Pinpoint the cell where the given text exists, returning its [X, Y] midpoint coordinate. 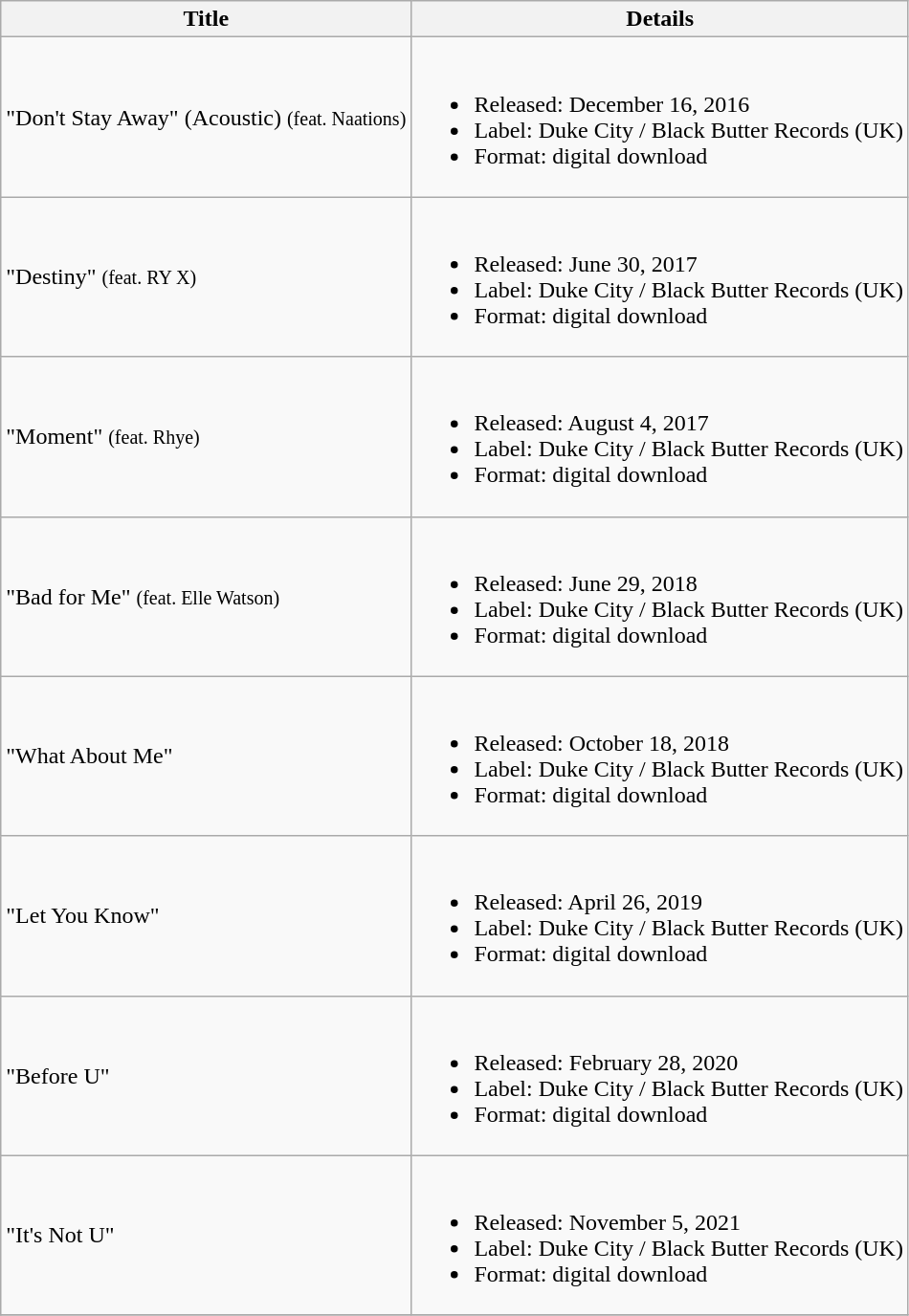
"Don't Stay Away" (Acoustic) (feat. Naations) [207, 117]
"What About Me" [207, 756]
"Destiny" (feat. RY X) [207, 277]
Released: October 18, 2018Label: Duke City / Black Butter Records (UK)Format: digital download [660, 756]
Released: February 28, 2020Label: Duke City / Black Butter Records (UK)Format: digital download [660, 1075]
Title [207, 19]
"Moment" (feat. Rhye) [207, 436]
"Before U" [207, 1075]
Released: December 16, 2016Label: Duke City / Black Butter Records (UK)Format: digital download [660, 117]
Details [660, 19]
Released: April 26, 2019Label: Duke City / Black Butter Records (UK)Format: digital download [660, 916]
"It's Not U" [207, 1236]
Released: November 5, 2021Label: Duke City / Black Butter Records (UK)Format: digital download [660, 1236]
Released: August 4, 2017Label: Duke City / Black Butter Records (UK)Format: digital download [660, 436]
"Let You Know" [207, 916]
"Bad for Me" (feat. Elle Watson) [207, 597]
Released: June 29, 2018Label: Duke City / Black Butter Records (UK)Format: digital download [660, 597]
Released: June 30, 2017Label: Duke City / Black Butter Records (UK)Format: digital download [660, 277]
